Extract the [x, y] coordinate from the center of the cell holding the provided text.  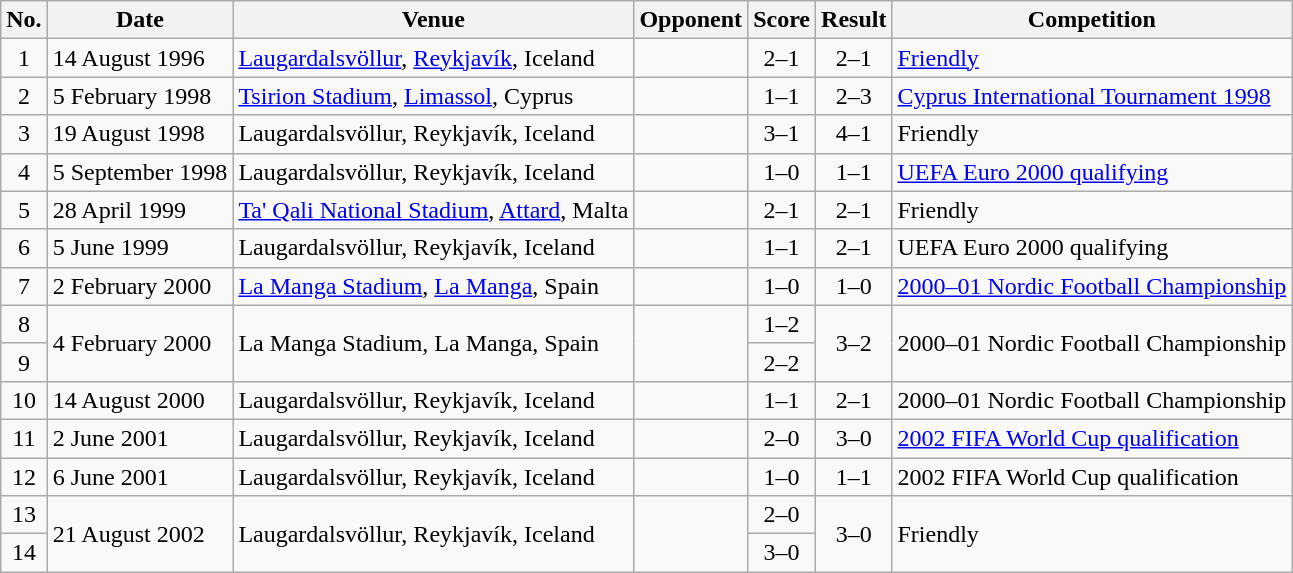
3 [24, 134]
21 August 2002 [140, 534]
7 [24, 286]
5 June 1999 [140, 248]
14 August 2000 [140, 400]
28 April 1999 [140, 210]
9 [24, 362]
1–2 [782, 324]
13 [24, 515]
14 August 1996 [140, 58]
No. [24, 20]
Date [140, 20]
5 [24, 210]
Score [782, 20]
11 [24, 438]
4–1 [854, 134]
Competition [1092, 20]
1 [24, 58]
2 June 2001 [140, 438]
8 [24, 324]
5 September 1998 [140, 172]
6 June 2001 [140, 477]
Opponent [691, 20]
3–2 [854, 343]
2–3 [854, 96]
3–1 [782, 134]
Cyprus International Tournament 1998 [1092, 96]
Tsirion Stadium, Limassol, Cyprus [434, 96]
2 February 2000 [140, 286]
Venue [434, 20]
10 [24, 400]
4 February 2000 [140, 343]
19 August 1998 [140, 134]
4 [24, 172]
Result [854, 20]
2–2 [782, 362]
5 February 1998 [140, 96]
14 [24, 553]
Ta' Qali National Stadium, Attard, Malta [434, 210]
2 [24, 96]
6 [24, 248]
12 [24, 477]
